Detect which cell encompasses the target text, then output its [X, Y] center coordinate. 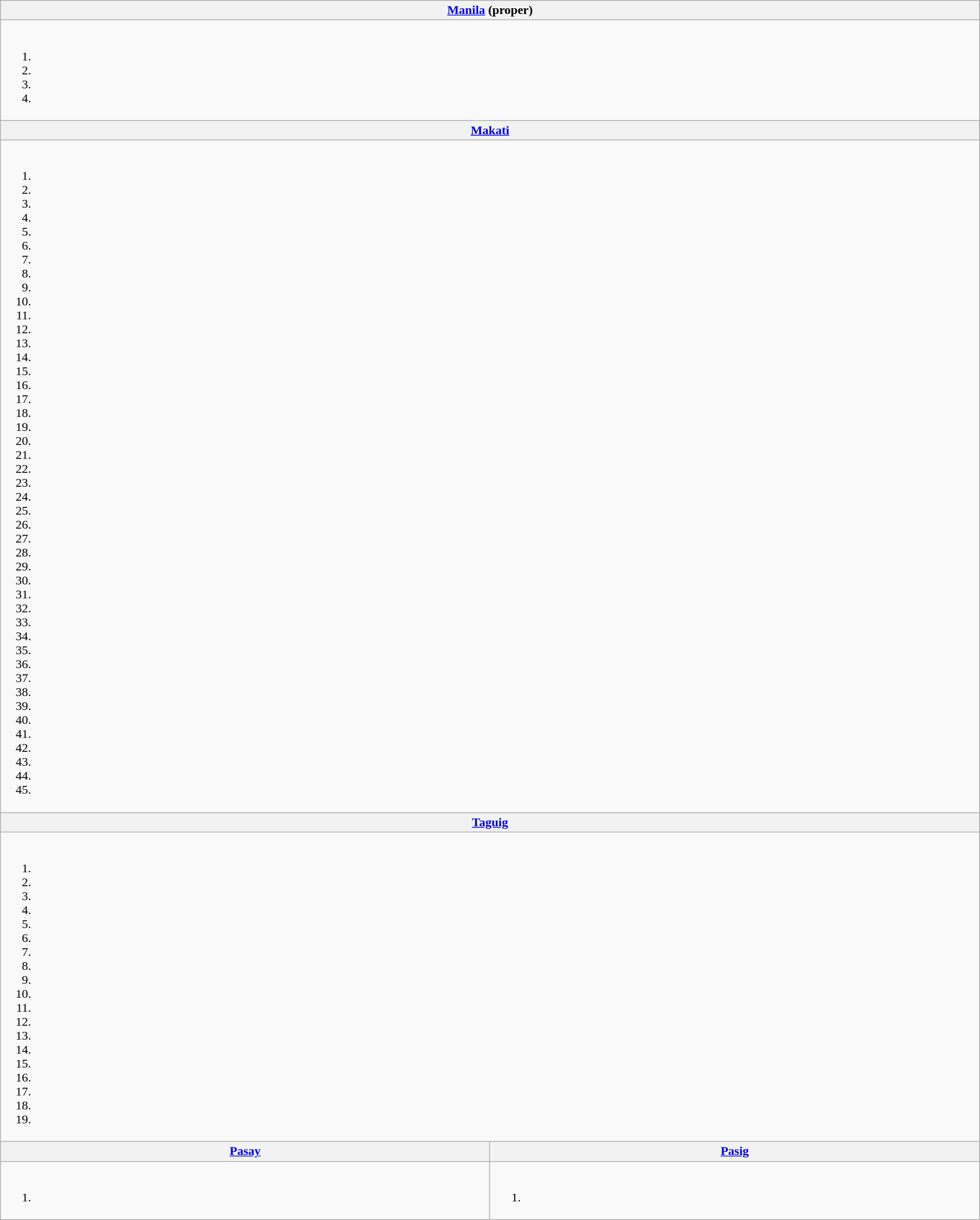
Makati [490, 130]
Pasig [735, 1151]
Pasay [245, 1151]
Taguig [490, 822]
Manila (proper) [490, 10]
